Find where the given text appears and provide that cell's center as (x, y) coordinate. 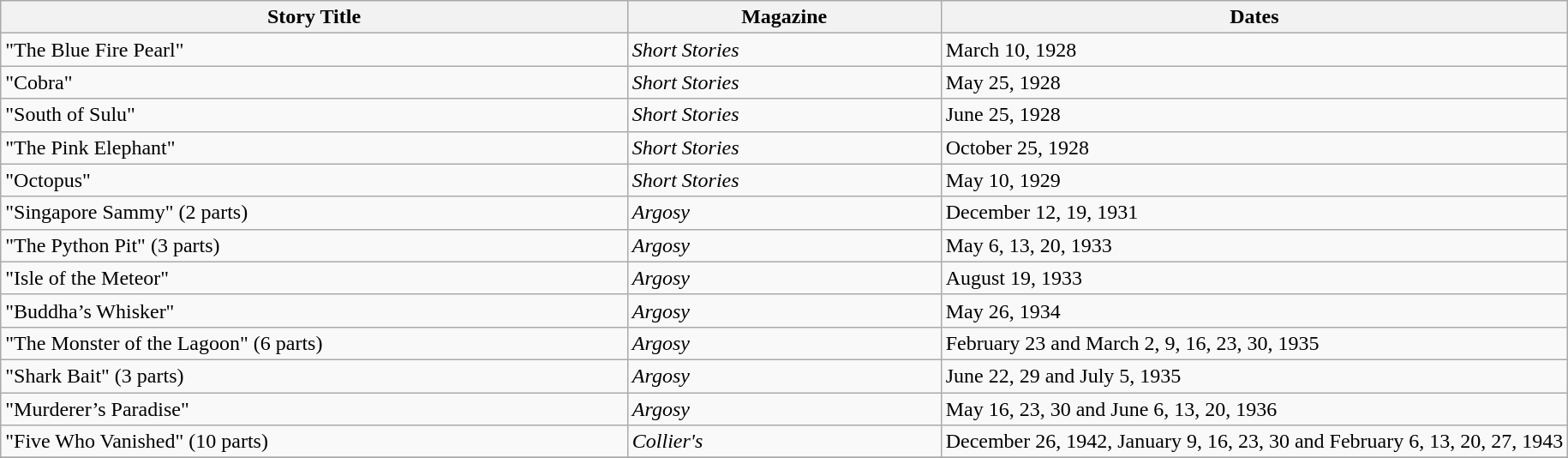
Magazine (784, 17)
"Cobra" (314, 82)
"The Python Pit" (3 parts) (314, 245)
"The Blue Fire Pearl" (314, 50)
May 6, 13, 20, 1933 (1254, 245)
June 22, 29 and July 5, 1935 (1254, 376)
"The Monster of the Lagoon" (6 parts) (314, 343)
"Five Who Vanished" (10 parts) (314, 442)
"Buddha’s Whisker" (314, 310)
May 10, 1929 (1254, 180)
Collier's (784, 442)
December 12, 19, 1931 (1254, 213)
February 23 and March 2, 9, 16, 23, 30, 1935 (1254, 343)
March 10, 1928 (1254, 50)
June 25, 1928 (1254, 115)
"Murderer’s Paradise" (314, 409)
May 25, 1928 (1254, 82)
"Octopus" (314, 180)
December 26, 1942, January 9, 16, 23, 30 and February 6, 13, 20, 27, 1943 (1254, 442)
"Isle of the Meteor" (314, 278)
October 25, 1928 (1254, 148)
"Singapore Sammy" (2 parts) (314, 213)
"South of Sulu" (314, 115)
May 26, 1934 (1254, 310)
Dates (1254, 17)
May 16, 23, 30 and June 6, 13, 20, 1936 (1254, 409)
"The Pink Elephant" (314, 148)
"Shark Bait" (3 parts) (314, 376)
Story Title (314, 17)
August 19, 1933 (1254, 278)
